Identify which cell holds the provided text, then report its [x, y] central coordinate. 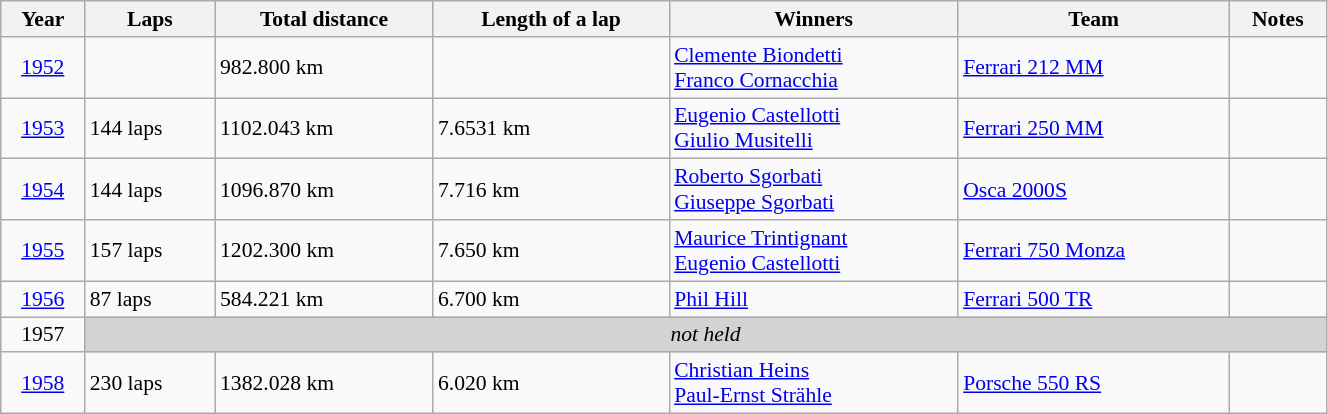
Team [1094, 19]
Ferrari 212 MM [1094, 68]
Year [43, 19]
Winners [814, 19]
1955 [43, 250]
1954 [43, 190]
Phil Hill [814, 299]
1202.300 km [324, 250]
1957 [43, 335]
Ferrari 750 Monza [1094, 250]
1382.028 km [324, 384]
7.6531 km [551, 128]
Total distance [324, 19]
982.800 km [324, 68]
not held [706, 335]
1096.870 km [324, 190]
Eugenio Castellotti Giulio Musitelli [814, 128]
Maurice Trintignant Eugenio Castellotti [814, 250]
1956 [43, 299]
6.020 km [551, 384]
Notes [1278, 19]
Length of a lap [551, 19]
6.700 km [551, 299]
Laps [150, 19]
Osca 2000S [1094, 190]
Ferrari 500 TR [1094, 299]
Porsche 550 RS [1094, 384]
Christian Heins Paul-Ernst Strähle [814, 384]
1952 [43, 68]
584.221 km [324, 299]
1953 [43, 128]
157 laps [150, 250]
Ferrari 250 MM [1094, 128]
87 laps [150, 299]
230 laps [150, 384]
7.650 km [551, 250]
7.716 km [551, 190]
1102.043 km [324, 128]
Roberto Sgorbati Giuseppe Sgorbati [814, 190]
Clemente Biondetti Franco Cornacchia [814, 68]
1958 [43, 384]
